Provide the [X, Y] coordinate of the cell's center where the given text is located.  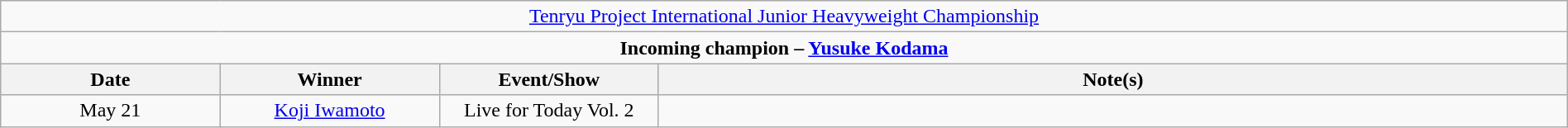
Incoming champion – Yusuke Kodama [784, 48]
May 21 [111, 111]
Note(s) [1113, 79]
Date [111, 79]
Event/Show [549, 79]
Winner [329, 79]
Koji Iwamoto [329, 111]
Tenryu Project International Junior Heavyweight Championship [784, 17]
Live for Today Vol. 2 [549, 111]
